Identify which cell holds the provided text, then report its [x, y] central coordinate. 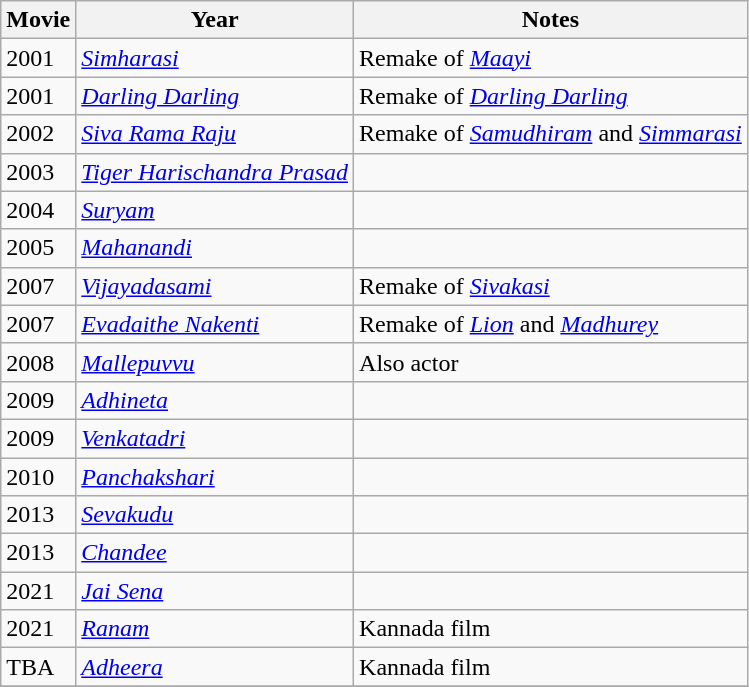
Remake of Lion and Madhurey [551, 324]
Notes [551, 20]
2008 [38, 362]
Mahanandi [215, 248]
Remake of Maayi [551, 58]
Remake of Samudhiram and Simmarasi [551, 134]
Year [215, 20]
Siva Rama Raju [215, 134]
Jai Sena [215, 591]
Darling Darling [215, 96]
Remake of Darling Darling [551, 96]
2003 [38, 172]
Movie [38, 20]
Chandee [215, 553]
Venkatadri [215, 438]
2004 [38, 210]
2002 [38, 134]
Tiger Harischandra Prasad [215, 172]
Remake of Sivakasi [551, 286]
TBA [38, 667]
Also actor [551, 362]
2010 [38, 477]
Simharasi [215, 58]
Evadaithe Nakenti [215, 324]
Mallepuvvu [215, 362]
Adhineta [215, 400]
Suryam [215, 210]
Vijayadasami [215, 286]
Panchakshari [215, 477]
Sevakudu [215, 515]
Ranam [215, 629]
Adheera [215, 667]
2005 [38, 248]
